Provide the (X, Y) coordinate of the cell's center where the given text is located.  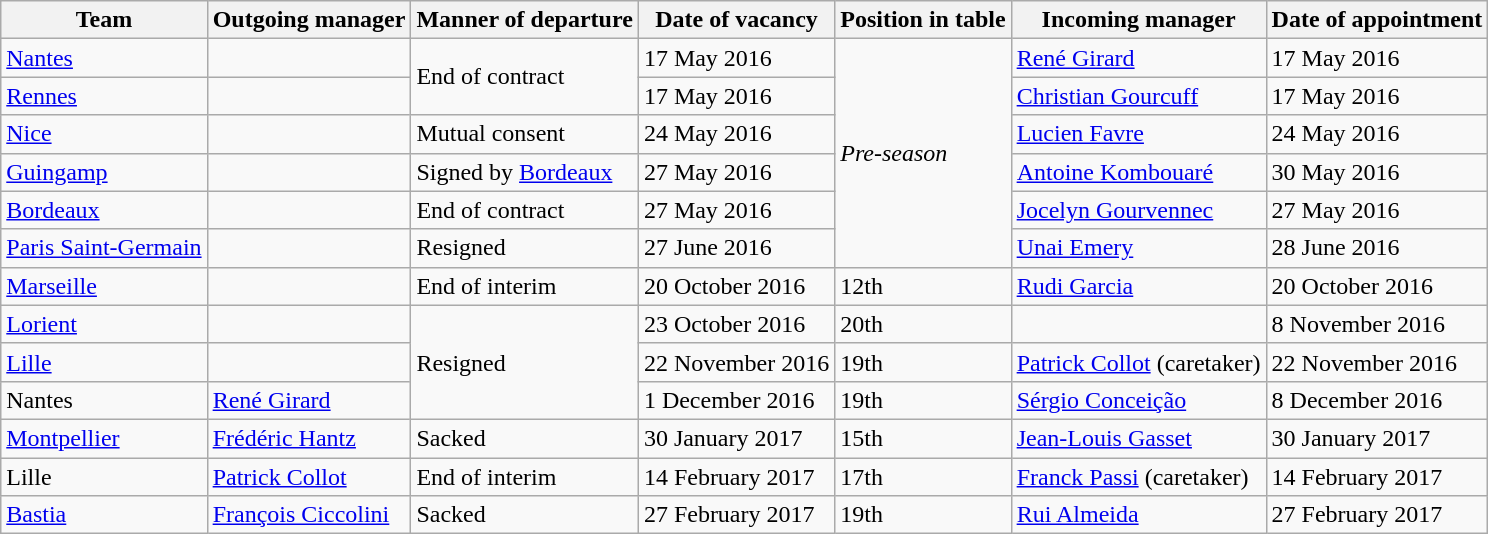
Guingamp (104, 172)
17th (923, 477)
Signed by Bordeaux (524, 172)
Date of appointment (1377, 20)
20th (923, 324)
30 May 2016 (1377, 172)
Jocelyn Gourvennec (1138, 210)
Bastia (104, 515)
Nice (104, 134)
Montpellier (104, 438)
Christian Gourcuff (1138, 96)
Team (104, 20)
Marseille (104, 286)
Incoming manager (1138, 20)
Manner of departure (524, 20)
1 December 2016 (736, 400)
Paris Saint-Germain (104, 248)
Sérgio Conceição (1138, 400)
Jean-Louis Gasset (1138, 438)
François Ciccolini (309, 515)
Outgoing manager (309, 20)
27 June 2016 (736, 248)
Patrick Collot (caretaker) (1138, 362)
Franck Passi (caretaker) (1138, 477)
Lucien Favre (1138, 134)
8 November 2016 (1377, 324)
Unai Emery (1138, 248)
Antoine Kombouaré (1138, 172)
15th (923, 438)
Rennes (104, 96)
Pre-season (923, 153)
Position in table (923, 20)
Rudi Garcia (1138, 286)
8 December 2016 (1377, 400)
Date of vacancy (736, 20)
28 June 2016 (1377, 248)
Patrick Collot (309, 477)
Frédéric Hantz (309, 438)
12th (923, 286)
Lorient (104, 324)
Rui Almeida (1138, 515)
23 October 2016 (736, 324)
Bordeaux (104, 210)
Mutual consent (524, 134)
